Identify which cell holds the provided text, then report its (X, Y) central coordinate. 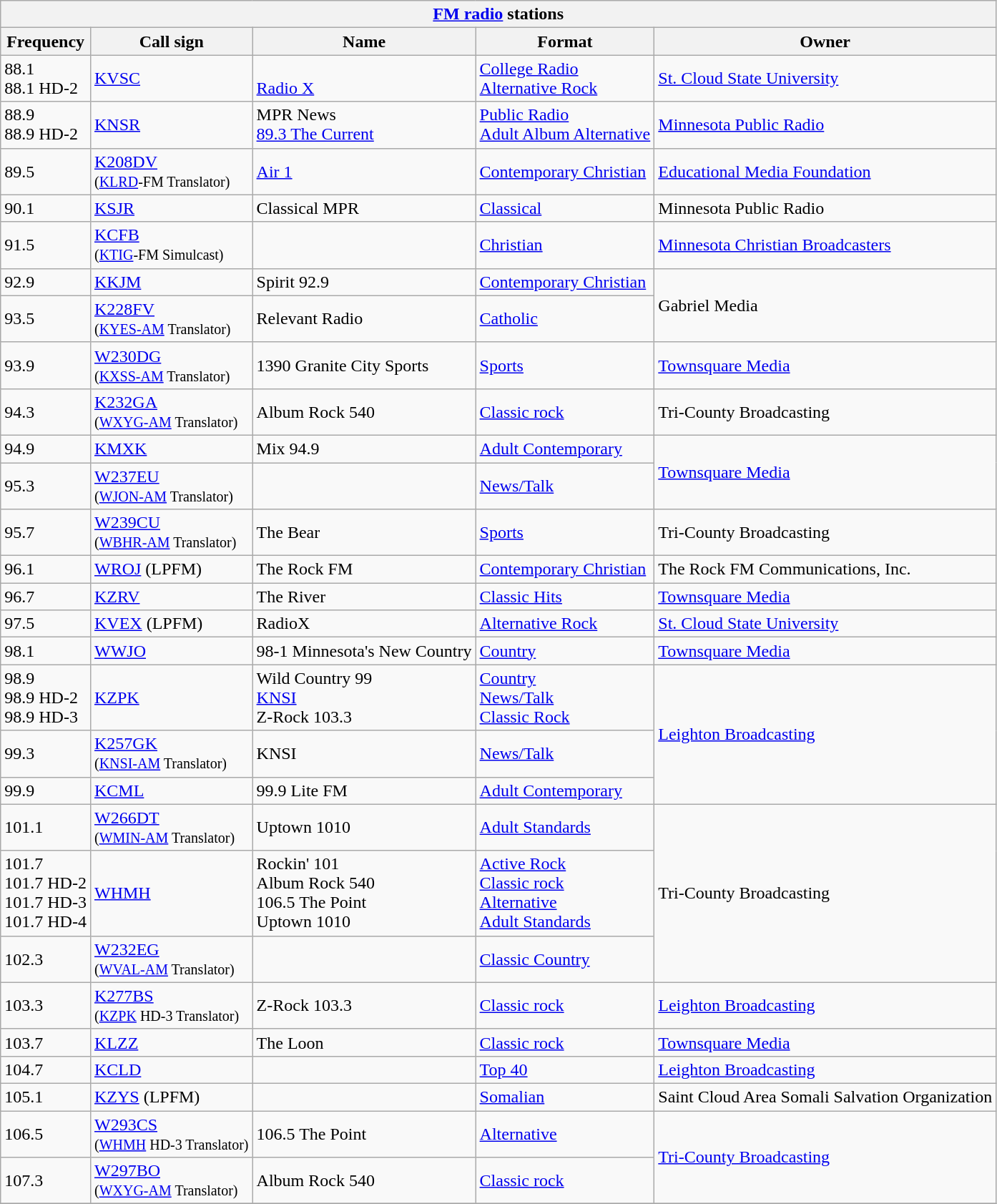
98.1 (46, 651)
Alternative Rock (565, 624)
KMXK (172, 449)
88.188.1 HD-2 (46, 79)
W232EG(WVAL-AM Translator) (172, 959)
Wild Country 99KNSIZ-Rock 103.3 (364, 698)
W239CU(WBHR-AM Translator) (172, 532)
101.1 (46, 827)
Classic Country (565, 959)
Top 40 (565, 1070)
The Rock FM Communications, Inc. (825, 569)
KZRV (172, 597)
Uptown 1010 (364, 827)
College RadioAlternative Rock (565, 79)
96.7 (46, 597)
Mix 94.9 (364, 449)
Frequency (46, 41)
103.3 (46, 1006)
97.5 (46, 624)
94.3 (46, 412)
95.7 (46, 532)
KVEX (LPFM) (172, 624)
Relevant Radio (364, 319)
W230DG(KXSS-AM Translator) (172, 365)
KVSC (172, 79)
Air 1 (364, 172)
WROJ (LPFM) (172, 569)
1390 Granite City Sports (364, 365)
KCLD (172, 1070)
KSJR (172, 208)
K277BS(KZPK HD-3 Translator) (172, 1006)
103.7 (46, 1042)
Owner (825, 41)
Alternative (565, 1133)
W237EU(WJON-AM Translator) (172, 485)
WHMH (172, 893)
93.9 (46, 365)
93.5 (46, 319)
RadioX (364, 624)
K232GA(WXYG-AM Translator) (172, 412)
92.9 (46, 282)
91.5 (46, 245)
FM radio stations (498, 14)
Z-Rock 103.3 (364, 1006)
Name (364, 41)
101.7101.7 HD-2 101.7 HD-3101.7 HD-4 (46, 893)
98-1 Minnesota's New Country (364, 651)
K257GK(KNSI-AM Translator) (172, 754)
Active RockClassic rockAlternativeAdult Standards (565, 893)
104.7 (46, 1070)
KLZZ (172, 1042)
W293CS(WHMH HD-3 Translator) (172, 1133)
94.9 (46, 449)
Rockin' 101Album Rock 540106.5 The PointUptown 1010 (364, 893)
KCFB(KTIG-FM Simulcast) (172, 245)
MPR News89.3 The Current (364, 124)
Catholic (565, 319)
106.5 (46, 1133)
Minnesota Christian Broadcasters (825, 245)
K208DV(KLRD-FM Translator) (172, 172)
WWJO (172, 651)
Call sign (172, 41)
The River (364, 597)
Gabriel Media (825, 305)
Adult Standards (565, 827)
The Loon (364, 1042)
The Bear (364, 532)
Classical (565, 208)
Public RadioAdult Album Alternative (565, 124)
Educational Media Foundation (825, 172)
Classical MPR (364, 208)
95.3 (46, 485)
Christian (565, 245)
Country (565, 651)
KZPK (172, 698)
99.9 Lite FM (364, 791)
K228FV(KYES-AM Translator) (172, 319)
W297BO(WXYG-AM Translator) (172, 1180)
Format (565, 41)
88.988.9 HD-2 (46, 124)
The Rock FM (364, 569)
96.1 (46, 569)
98.998.9 HD-298.9 HD-3 (46, 698)
Spirit 92.9 (364, 282)
KNSI (364, 754)
106.5 The Point (364, 1133)
90.1 (46, 208)
CountryNews/TalkClassic Rock (565, 698)
KZYS (LPFM) (172, 1097)
89.5 (46, 172)
KCML (172, 791)
Radio X (364, 79)
102.3 (46, 959)
W266DT(WMIN-AM Translator) (172, 827)
KKJM (172, 282)
105.1 (46, 1097)
Classic Hits (565, 597)
KNSR (172, 124)
Somalian (565, 1097)
99.3 (46, 754)
107.3 (46, 1180)
Saint Cloud Area Somali Salvation Organization (825, 1097)
99.9 (46, 791)
